Extract the (X, Y) coordinate from the center of the cell holding the provided text.  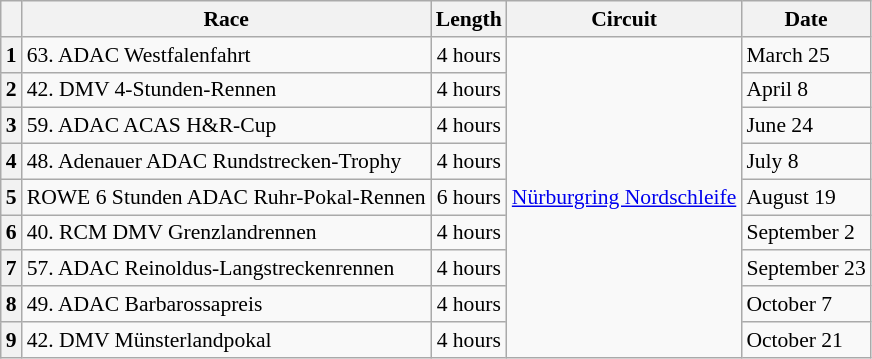
ROWE 6 Stunden ADAC Ruhr-Pokal-Rennen (226, 197)
September 2 (806, 233)
March 25 (806, 55)
August 19 (806, 197)
Date (806, 19)
September 23 (806, 269)
5 (12, 197)
40. RCM DMV Grenzlandrennen (226, 233)
57. ADAC Reinoldus-Langstreckenrennen (226, 269)
9 (12, 340)
Circuit (624, 19)
Length (469, 19)
June 24 (806, 126)
July 8 (806, 162)
4 (12, 162)
63. ADAC Westfalenfahrt (226, 55)
42. DMV Münsterlandpokal (226, 340)
2 (12, 90)
Nürburgring Nordschleife (624, 198)
October 21 (806, 340)
42. DMV 4-Stunden-Rennen (226, 90)
3 (12, 126)
1 (12, 55)
October 7 (806, 304)
7 (12, 269)
April 8 (806, 90)
49. ADAC Barbarossapreis (226, 304)
Race (226, 19)
6 hours (469, 197)
8 (12, 304)
59. ADAC ACAS H&R-Cup (226, 126)
48. Adenauer ADAC Rundstrecken-Trophy (226, 162)
6 (12, 233)
